From the cell containing the given text, extract its center point as (x, y) coordinate. 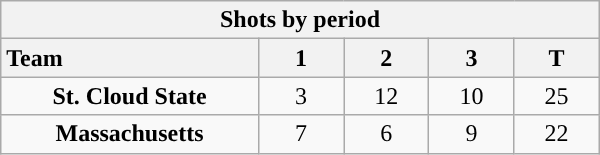
2 (386, 58)
7 (300, 134)
12 (386, 96)
St. Cloud State (130, 96)
1 (300, 58)
6 (386, 134)
9 (472, 134)
22 (556, 134)
Massachusetts (130, 134)
Team (130, 58)
Shots by period (300, 20)
25 (556, 96)
10 (472, 96)
T (556, 58)
